From the cell containing the given text, extract its center point as (X, Y) coordinate. 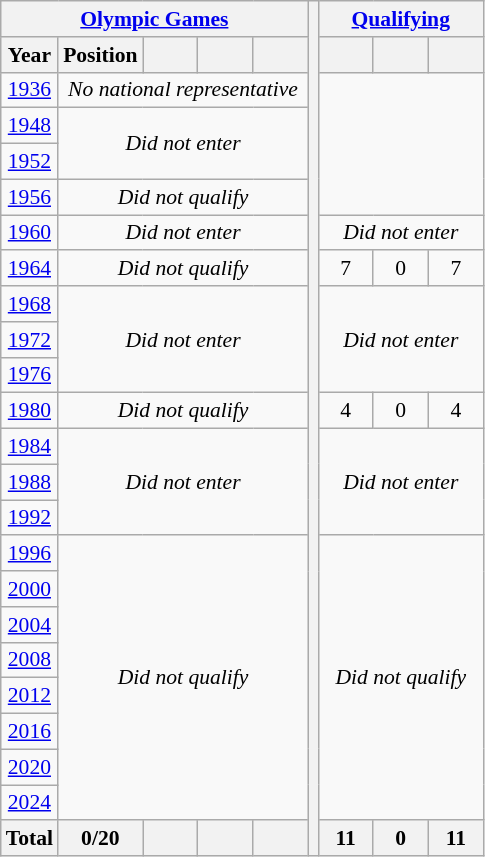
1988 (30, 482)
1936 (30, 90)
1976 (30, 375)
Qualifying (400, 19)
2008 (30, 660)
2024 (30, 803)
1960 (30, 233)
Olympic Games (154, 19)
1952 (30, 162)
2000 (30, 589)
1992 (30, 518)
1968 (30, 304)
2016 (30, 732)
Position (100, 55)
2012 (30, 696)
1996 (30, 554)
1980 (30, 411)
No national representative (183, 90)
1948 (30, 126)
0/20 (100, 839)
2020 (30, 767)
1964 (30, 269)
1956 (30, 197)
1984 (30, 447)
2004 (30, 625)
1972 (30, 340)
Total (30, 839)
Year (30, 55)
